Search for the cell housing the specified text and yield its (X, Y) center coordinate. 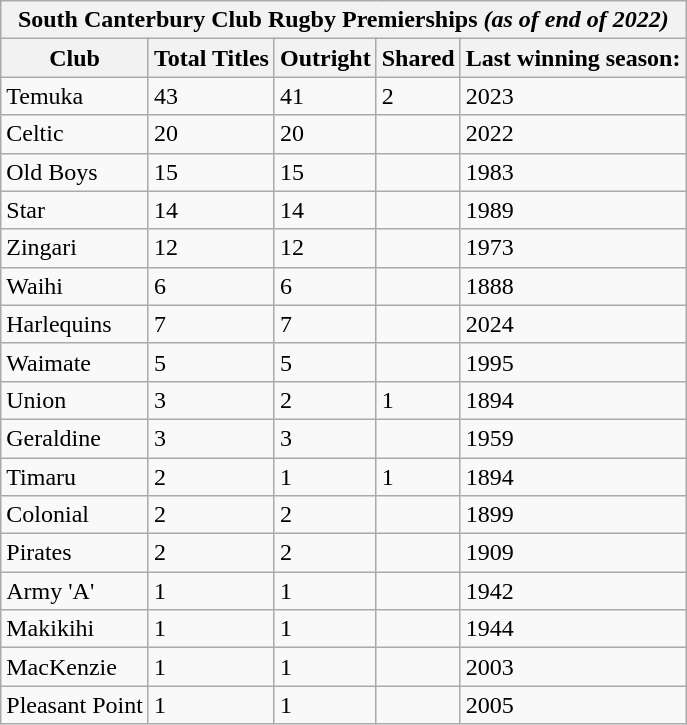
2005 (573, 705)
Timaru (75, 477)
Total Titles (211, 58)
Temuka (75, 96)
MacKenzie (75, 667)
1909 (573, 553)
Union (75, 400)
South Canterbury Club Rugby Premierships (as of end of 2022) (344, 20)
2024 (573, 324)
Star (75, 210)
Waihi (75, 286)
1995 (573, 362)
Club (75, 58)
2023 (573, 96)
Waimate (75, 362)
Zingari (75, 248)
Outright (325, 58)
Pirates (75, 553)
Makikihi (75, 629)
1942 (573, 591)
Colonial (75, 515)
Pleasant Point (75, 705)
Old Boys (75, 172)
2003 (573, 667)
1959 (573, 438)
1899 (573, 515)
Army 'A' (75, 591)
Last winning season: (573, 58)
Geraldine (75, 438)
Harlequins (75, 324)
2022 (573, 134)
1944 (573, 629)
43 (211, 96)
1973 (573, 248)
Celtic (75, 134)
1983 (573, 172)
41 (325, 96)
Shared (418, 58)
1989 (573, 210)
1888 (573, 286)
